Search for the cell housing the specified text and yield its [x, y] center coordinate. 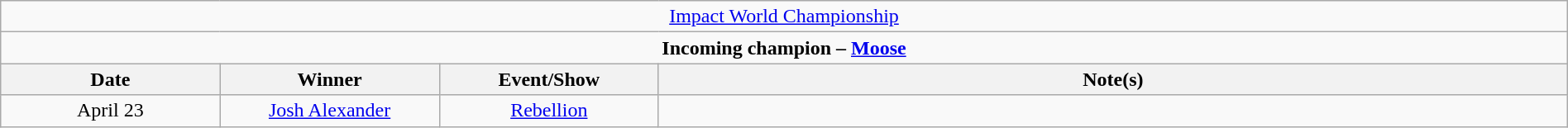
Note(s) [1113, 79]
Josh Alexander [329, 111]
Rebellion [549, 111]
Incoming champion – Moose [784, 48]
Event/Show [549, 79]
Impact World Championship [784, 17]
April 23 [111, 111]
Date [111, 79]
Winner [329, 79]
